Detect which cell encompasses the target text, then output its [X, Y] center coordinate. 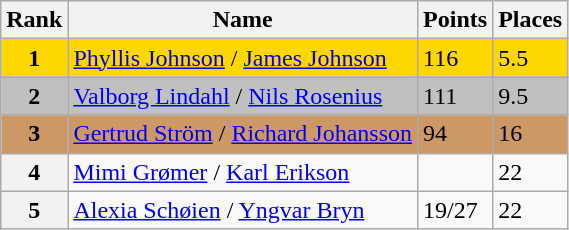
Name [243, 20]
9.5 [530, 96]
111 [456, 96]
Mimi Grømer / Karl Erikson [243, 172]
4 [34, 172]
Places [530, 20]
Alexia Schøien / Yngvar Bryn [243, 210]
1 [34, 58]
Phyllis Johnson / James Johnson [243, 58]
116 [456, 58]
Gertrud Ström / Richard Johansson [243, 134]
Rank [34, 20]
3 [34, 134]
19/27 [456, 210]
Points [456, 20]
5 [34, 210]
94 [456, 134]
Valborg Lindahl / Nils Rosenius [243, 96]
16 [530, 134]
2 [34, 96]
5.5 [530, 58]
